Find where the given text appears and provide that cell's center as (x, y) coordinate. 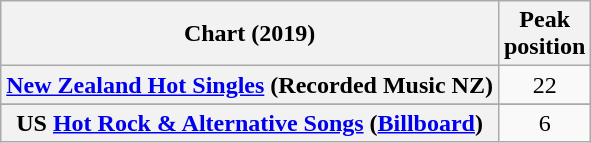
6 (544, 123)
New Zealand Hot Singles (Recorded Music NZ) (250, 85)
22 (544, 85)
Chart (2019) (250, 34)
Peakposition (544, 34)
US Hot Rock & Alternative Songs (Billboard) (250, 123)
